Capture the cell that displays the provided text and extract its (x, y) central coordinate. 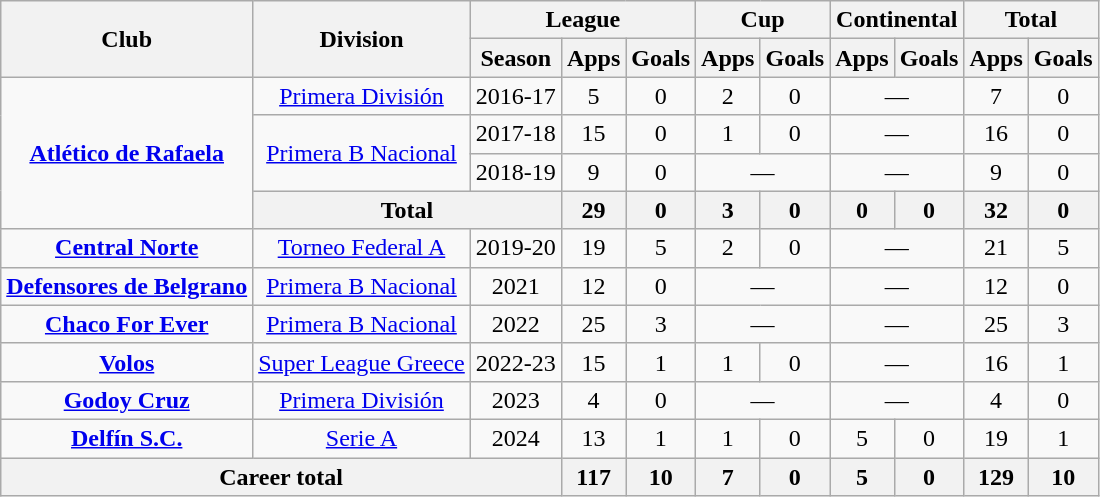
21 (996, 248)
117 (593, 477)
2022 (516, 324)
Chaco For Ever (127, 324)
2019-20 (516, 248)
2016-17 (516, 96)
Super League Greece (362, 362)
2023 (516, 400)
Delfín S.C. (127, 438)
Career total (282, 477)
2021 (516, 286)
2017-18 (516, 134)
2018-19 (516, 172)
Volos (127, 362)
Atlético de Rafaela (127, 153)
32 (996, 210)
29 (593, 210)
129 (996, 477)
Season (516, 58)
Club (127, 39)
2024 (516, 438)
Defensores de Belgrano (127, 286)
2022-23 (516, 362)
13 (593, 438)
Godoy Cruz (127, 400)
Cup (763, 20)
Torneo Federal A (362, 248)
Continental (897, 20)
Division (362, 39)
Serie A (362, 438)
League (582, 20)
Central Norte (127, 248)
